Identify which cell holds the provided text, then report its (X, Y) central coordinate. 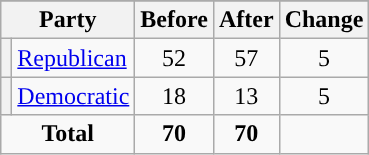
Republican (74, 58)
52 (174, 58)
Democratic (74, 96)
Change (324, 20)
Before (174, 20)
13 (246, 96)
57 (246, 58)
After (246, 20)
Total (68, 134)
Party (68, 20)
18 (174, 96)
